Identify which cell holds the provided text, then report its [x, y] central coordinate. 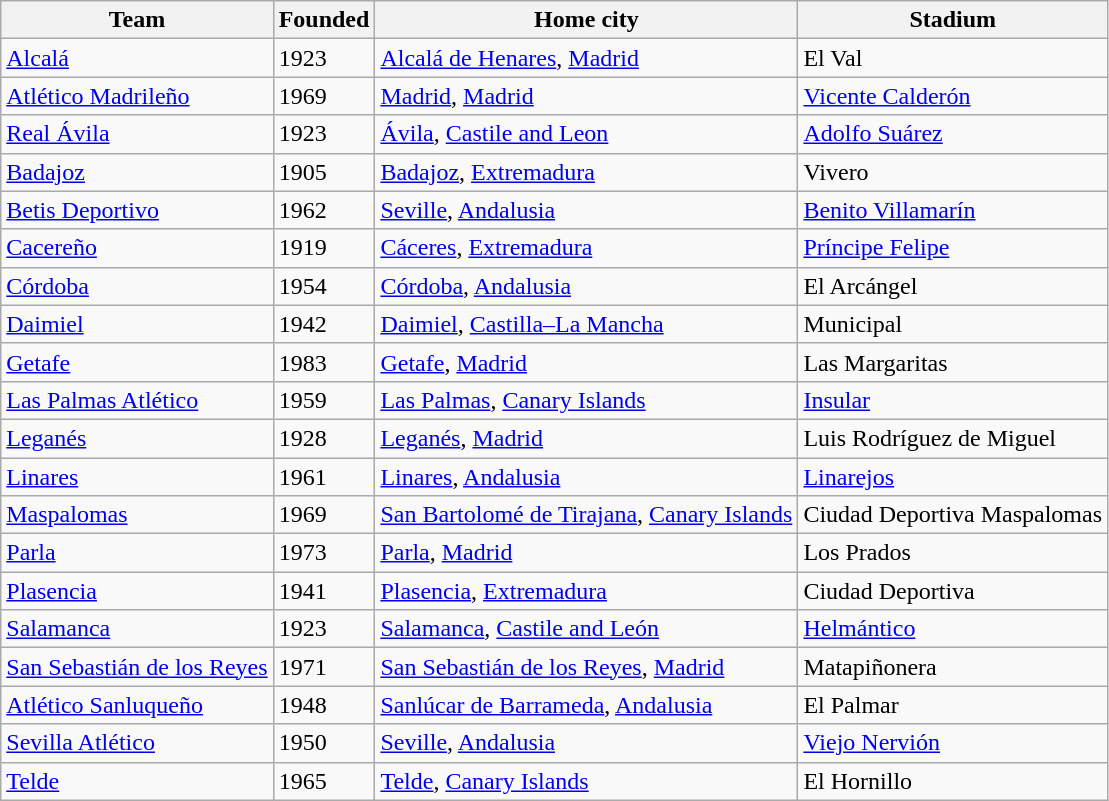
Córdoba, Andalusia [586, 286]
Getafe, Madrid [586, 362]
Cáceres, Extremadura [586, 248]
El Palmar [953, 705]
1950 [324, 743]
Insular [953, 400]
Salamanca, Castile and León [586, 629]
Telde [137, 781]
1961 [324, 477]
Sanlúcar de Barrameda, Andalusia [586, 705]
Linarejos [953, 477]
Leganés, Madrid [586, 438]
Ávila, Castile and Leon [586, 134]
Ciudad Deportiva Maspalomas [953, 515]
Cacereño [137, 248]
1973 [324, 553]
El Val [953, 58]
Founded [324, 20]
Las Margaritas [953, 362]
Daimiel [137, 324]
Sevilla Atlético [137, 743]
Plasencia, Extremadura [586, 591]
Team [137, 20]
Vivero [953, 172]
1948 [324, 705]
El Arcángel [953, 286]
Alcalá [137, 58]
Viejo Nervión [953, 743]
Linares, Andalusia [586, 477]
1954 [324, 286]
Parla, Madrid [586, 553]
Atlético Madrileño [137, 96]
1941 [324, 591]
Ciudad Deportiva [953, 591]
Matapiñonera [953, 667]
Parla [137, 553]
Las Palmas, Canary Islands [586, 400]
Municipal [953, 324]
Betis Deportivo [137, 210]
Salamanca [137, 629]
El Hornillo [953, 781]
San Sebastián de los Reyes [137, 667]
1928 [324, 438]
1905 [324, 172]
Atlético Sanluqueño [137, 705]
Alcalá de Henares, Madrid [586, 58]
San Sebastián de los Reyes, Madrid [586, 667]
Adolfo Suárez [953, 134]
1919 [324, 248]
1983 [324, 362]
Plasencia [137, 591]
Maspalomas [137, 515]
Los Prados [953, 553]
1965 [324, 781]
1962 [324, 210]
Leganés [137, 438]
1971 [324, 667]
Telde, Canary Islands [586, 781]
Las Palmas Atlético [137, 400]
Benito Villamarín [953, 210]
Córdoba [137, 286]
Getafe [137, 362]
Stadium [953, 20]
1959 [324, 400]
Vicente Calderón [953, 96]
Príncipe Felipe [953, 248]
Real Ávila [137, 134]
1942 [324, 324]
San Bartolomé de Tirajana, Canary Islands [586, 515]
Badajoz [137, 172]
Luis Rodríguez de Miguel [953, 438]
Linares [137, 477]
Home city [586, 20]
Madrid, Madrid [586, 96]
Badajoz, Extremadura [586, 172]
Daimiel, Castilla–La Mancha [586, 324]
Helmántico [953, 629]
